Determine the (X, Y) coordinate at the center of the cell enclosing the given text.  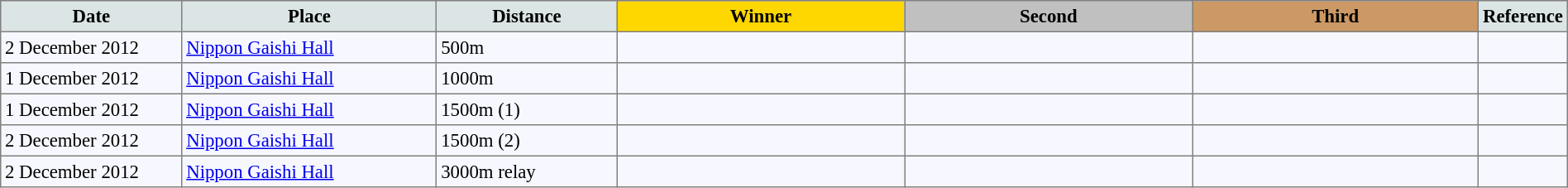
Distance (527, 17)
500m (527, 47)
Second (1049, 17)
Reference (1523, 17)
1500m (1) (527, 109)
1500m (2) (527, 141)
3000m relay (527, 171)
Date (91, 17)
Winner (761, 17)
Third (1336, 17)
Place (309, 17)
1000m (527, 79)
